Provide the (x, y) coordinate of the cell's center where the given text is located.  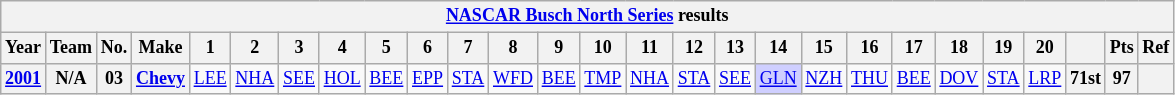
No. (114, 48)
17 (914, 48)
2 (255, 48)
03 (114, 78)
9 (558, 48)
LEE (210, 78)
N/A (70, 78)
14 (778, 48)
TMP (603, 78)
Chevy (161, 78)
15 (824, 48)
Ref (1156, 48)
Pts (1122, 48)
97 (1122, 78)
6 (428, 48)
Make (161, 48)
Year (24, 48)
DOV (959, 78)
THU (870, 78)
1 (210, 48)
LRP (1045, 78)
4 (342, 48)
11 (650, 48)
EPP (428, 78)
71st (1086, 78)
19 (1004, 48)
7 (468, 48)
5 (386, 48)
13 (736, 48)
2001 (24, 78)
WFD (514, 78)
Team (70, 48)
NASCAR Busch North Series results (588, 16)
NZH (824, 78)
18 (959, 48)
10 (603, 48)
GLN (778, 78)
16 (870, 48)
20 (1045, 48)
12 (694, 48)
HOL (342, 78)
3 (300, 48)
8 (514, 48)
